Identify which cell holds the provided text, then report its [X, Y] central coordinate. 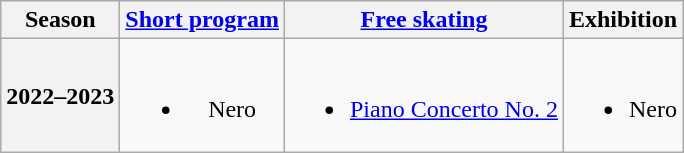
Short program [202, 20]
Exhibition [622, 20]
Piano Concerto No. 2 [424, 96]
Free skating [424, 20]
Season [60, 20]
2022–2023 [60, 96]
